Find where the given text appears and provide that cell's center as (x, y) coordinate. 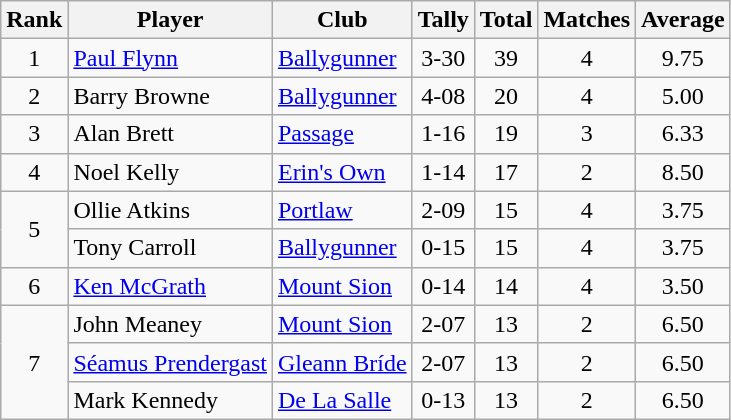
De La Salle (342, 400)
Ken McGrath (170, 286)
7 (34, 362)
Erin's Own (342, 172)
Tally (443, 20)
1-16 (443, 134)
Paul Flynn (170, 58)
Tony Carroll (170, 248)
Player (170, 20)
Séamus Prendergast (170, 362)
1 (34, 58)
0-14 (443, 286)
Rank (34, 20)
6 (34, 286)
14 (506, 286)
19 (506, 134)
0-13 (443, 400)
Mark Kennedy (170, 400)
Portlaw (342, 210)
5 (34, 229)
Ollie Atkins (170, 210)
3-30 (443, 58)
17 (506, 172)
Barry Browne (170, 96)
Gleann Bríde (342, 362)
John Meaney (170, 324)
Matches (587, 20)
Noel Kelly (170, 172)
Club (342, 20)
0-15 (443, 248)
Total (506, 20)
1-14 (443, 172)
39 (506, 58)
8.50 (684, 172)
2-09 (443, 210)
20 (506, 96)
Passage (342, 134)
3.50 (684, 286)
6.33 (684, 134)
9.75 (684, 58)
4-08 (443, 96)
5.00 (684, 96)
Average (684, 20)
Alan Brett (170, 134)
